Scan for the cell matching the given text and deliver its (x, y) coordinate at center. 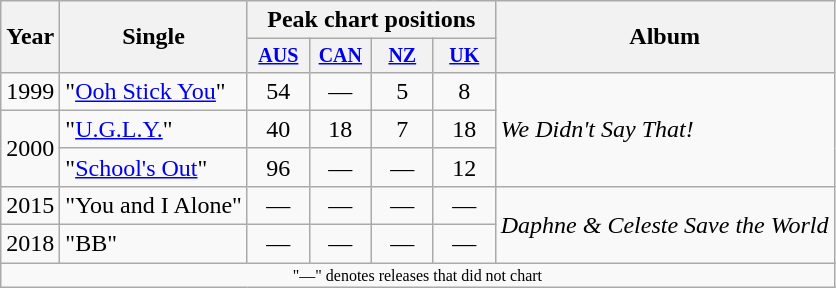
"Ooh Stick You" (154, 91)
Year (30, 37)
Peak chart positions (371, 20)
We Didn't Say That! (664, 129)
"U.G.L.Y." (154, 129)
2000 (30, 148)
AUS (278, 56)
"You and I Alone" (154, 205)
"BB" (154, 244)
5 (402, 91)
96 (278, 167)
40 (278, 129)
8 (464, 91)
1999 (30, 91)
NZ (402, 56)
12 (464, 167)
2015 (30, 205)
"School's Out" (154, 167)
"—" denotes releases that did not chart (418, 275)
CAN (340, 56)
2018 (30, 244)
Daphne & Celeste Save the World (664, 224)
54 (278, 91)
Album (664, 37)
Single (154, 37)
UK (464, 56)
7 (402, 129)
